Find where the given text appears and provide that cell's center as [X, Y] coordinate. 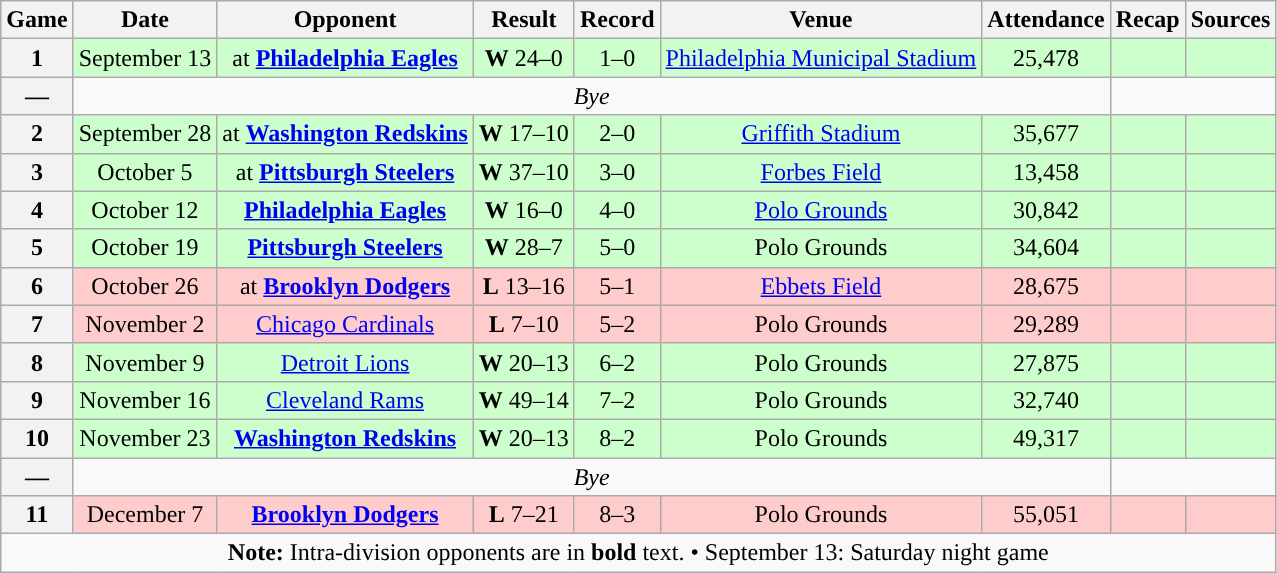
Pittsburgh Steelers [345, 248]
Opponent [345, 20]
September 13 [145, 58]
October 5 [145, 172]
1 [37, 58]
Game [37, 20]
11 [37, 515]
W 17–10 [524, 134]
35,677 [1046, 134]
at Washington Redskins [345, 134]
Detroit Lions [345, 362]
34,604 [1046, 248]
28,675 [1046, 286]
5 [37, 248]
at Philadelphia Eagles [345, 58]
L 7–21 [524, 515]
4–0 [617, 210]
6 [37, 286]
L 13–16 [524, 286]
October 12 [145, 210]
at Brooklyn Dodgers [345, 286]
29,289 [1046, 324]
7–2 [617, 400]
Date [145, 20]
Griffith Stadium [821, 134]
Sources [1230, 20]
Venue [821, 20]
Philadelphia Municipal Stadium [821, 58]
Cleveland Rams [345, 400]
8–2 [617, 438]
November 2 [145, 324]
W 16–0 [524, 210]
25,478 [1046, 58]
2–0 [617, 134]
6–2 [617, 362]
7 [37, 324]
December 7 [145, 515]
5–2 [617, 324]
1–0 [617, 58]
3 [37, 172]
Chicago Cardinals [345, 324]
49,317 [1046, 438]
at Pittsburgh Steelers [345, 172]
9 [37, 400]
Attendance [1046, 20]
Forbes Field [821, 172]
September 28 [145, 134]
8 [37, 362]
Brooklyn Dodgers [345, 515]
L 7–10 [524, 324]
30,842 [1046, 210]
13,458 [1046, 172]
November 9 [145, 362]
3–0 [617, 172]
October 19 [145, 248]
5–0 [617, 248]
W 37–10 [524, 172]
Recap [1148, 20]
27,875 [1046, 362]
W 28–7 [524, 248]
Record [617, 20]
Philadelphia Eagles [345, 210]
5–1 [617, 286]
10 [37, 438]
Result [524, 20]
November 16 [145, 400]
2 [37, 134]
Ebbets Field [821, 286]
55,051 [1046, 515]
Note: Intra-division opponents are in bold text. • September 13: Saturday night game [638, 553]
W 24–0 [524, 58]
W 49–14 [524, 400]
October 26 [145, 286]
4 [37, 210]
8–3 [617, 515]
November 23 [145, 438]
Washington Redskins [345, 438]
32,740 [1046, 400]
